Output the (X, Y) coordinate of the center of the cell containing the given text.  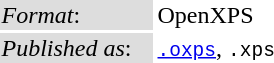
Format: (76, 15)
Published as: (76, 48)
